Output the [X, Y] coordinate of the center of the cell containing the given text.  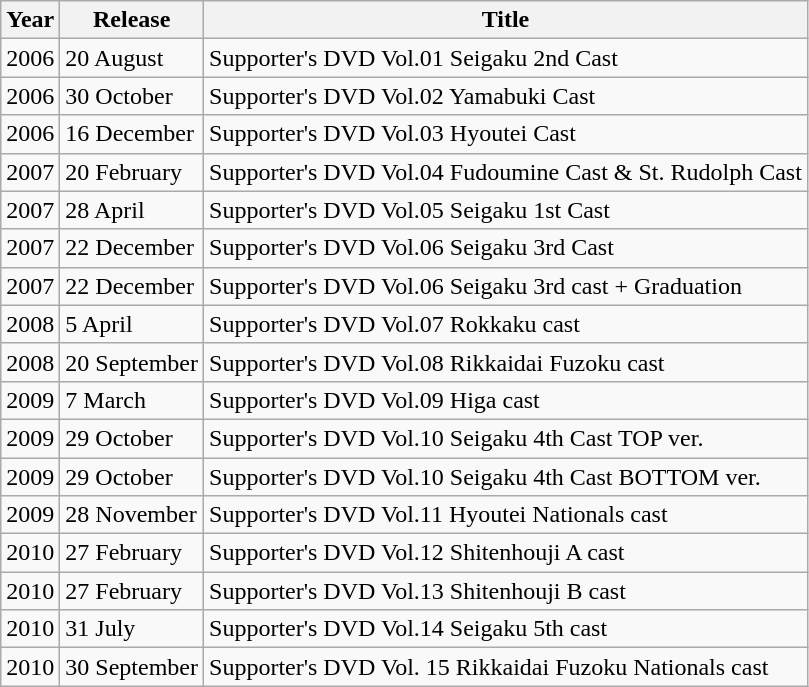
Supporter's DVD Vol.02 Yamabuki Cast [506, 96]
Release [132, 20]
Supporter's DVD Vol.14 Seigaku 5th cast [506, 629]
Supporter's DVD Vol.01 Seigaku 2nd Cast [506, 58]
Supporter's DVD Vol.09 Higa cast [506, 400]
Supporter's DVD Vol.06 Seigaku 3rd Cast [506, 248]
Supporter's DVD Vol.03 Hyoutei Cast [506, 134]
20 February [132, 172]
28 November [132, 515]
Supporter's DVD Vol. 15 Rikkaidai Fuzoku Nationals cast [506, 667]
Supporter's DVD Vol.06 Seigaku 3rd cast + Graduation [506, 286]
Supporter's DVD Vol.10 Seigaku 4th Cast TOP ver. [506, 438]
Supporter's DVD Vol.13 Shitenhouji B cast [506, 591]
Supporter's DVD Vol.04 Fudoumine Cast & St. Rudolph Cast [506, 172]
5 April [132, 324]
28 April [132, 210]
Supporter's DVD Vol.05 Seigaku 1st Cast [506, 210]
Supporter's DVD Vol.10 Seigaku 4th Cast BOTTOM ver. [506, 477]
Year [30, 20]
Supporter's DVD Vol.11 Hyoutei Nationals cast [506, 515]
20 September [132, 362]
20 August [132, 58]
16 December [132, 134]
30 September [132, 667]
30 October [132, 96]
Title [506, 20]
Supporter's DVD Vol.08 Rikkaidai Fuzoku cast [506, 362]
7 March [132, 400]
Supporter's DVD Vol.07 Rokkaku cast [506, 324]
Supporter's DVD Vol.12 Shitenhouji A cast [506, 553]
31 July [132, 629]
